Pinpoint the cell where the given text exists, returning its (X, Y) midpoint coordinate. 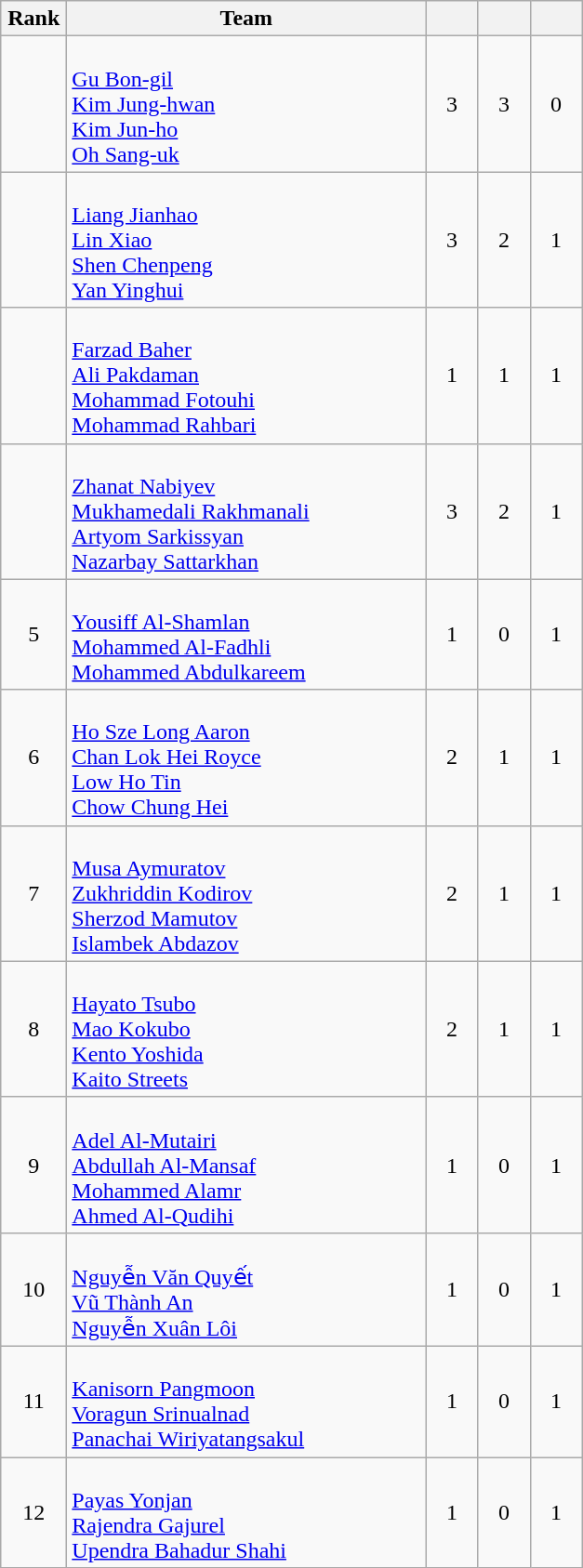
5 (33, 634)
10 (33, 1289)
6 (33, 758)
Zhanat NabiyevMukhamedali RakhmanaliArtyom SarkissyanNazarbay Sattarkhan (246, 511)
Payas YonjanRajendra GajurelUpendra Bahadur Shahi (246, 1513)
Kanisorn PangmoonVoragun SrinualnadPanachai Wiriyatangsakul (246, 1402)
Musa AymuratovZukhriddin KodirovSherzod Mamutov Islambek Abdazov (246, 893)
Team (246, 19)
Ho Sze Long AaronChan Lok Hei RoyceLow Ho TinChow Chung Hei (246, 758)
Nguyễn Văn QuyếtVũ Thành AnNguyễn Xuân Lôi (246, 1289)
Farzad BaherAli PakdamanMohammad FotouhiMohammad Rahbari (246, 376)
12 (33, 1513)
9 (33, 1165)
Yousiff Al-ShamlanMohammed Al-FadhliMohammed Abdulkareem (246, 634)
Adel Al-MutairiAbdullah Al-MansafMohammed AlamrAhmed Al-Qudihi (246, 1165)
7 (33, 893)
11 (33, 1402)
Rank (33, 19)
Liang JianhaoLin XiaoShen ChenpengYan Yinghui (246, 240)
8 (33, 1029)
Gu Bon-gilKim Jung-hwanKim Jun-hoOh Sang-uk (246, 104)
Hayato TsuboMao KokuboKento Yoshida Kaito Streets (246, 1029)
